Capture the cell that displays the provided text and extract its [X, Y] central coordinate. 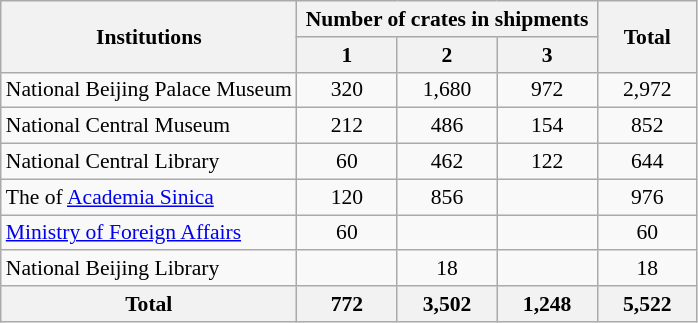
154 [547, 126]
212 [347, 126]
644 [647, 162]
320 [347, 90]
976 [647, 197]
856 [447, 197]
The of Academia Sinica [149, 197]
National Beijing Palace Museum [149, 90]
2,972 [647, 90]
3 [547, 55]
1,248 [547, 304]
122 [547, 162]
1,680 [447, 90]
National Beijing Library [149, 269]
2 [447, 55]
National Central Museum [149, 126]
Institutions [149, 36]
486 [447, 126]
National Central Library [149, 162]
Number of crates in shipments [447, 19]
462 [447, 162]
5,522 [647, 304]
972 [547, 90]
Ministry of Foreign Affairs [149, 233]
1 [347, 55]
120 [347, 197]
3,502 [447, 304]
852 [647, 126]
772 [347, 304]
